Provide the (X, Y) coordinate of the cell's center where the given text is located.  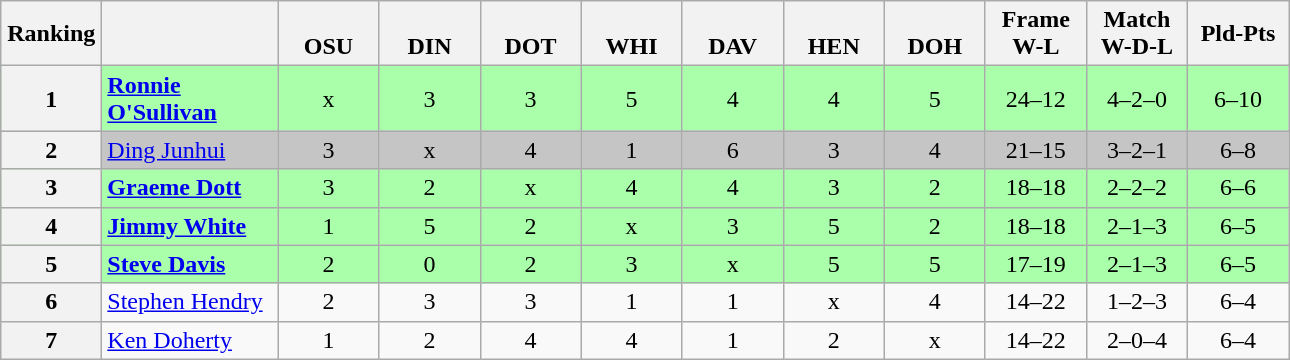
MatchW-D-L (1136, 34)
7 (52, 340)
DOH (934, 34)
Ronnie O'Sullivan (190, 98)
DIN (430, 34)
WHI (632, 34)
OSU (328, 34)
DAV (732, 34)
21–15 (1036, 150)
17–19 (1036, 264)
6–6 (1238, 188)
DOT (530, 34)
1–2–3 (1136, 302)
FrameW-L (1036, 34)
Stephen Hendry (190, 302)
Ding Junhui (190, 150)
Graeme Dott (190, 188)
6–10 (1238, 98)
6–8 (1238, 150)
Jimmy White (190, 226)
Ranking (52, 34)
Ken Doherty (190, 340)
3–2–1 (1136, 150)
2–2–2 (1136, 188)
Steve Davis (190, 264)
24–12 (1036, 98)
HEN (834, 34)
0 (430, 264)
4–2–0 (1136, 98)
2–0–4 (1136, 340)
Pld-Pts (1238, 34)
